Return the [X, Y] coordinate for the center point of the cell that contains the specified text.  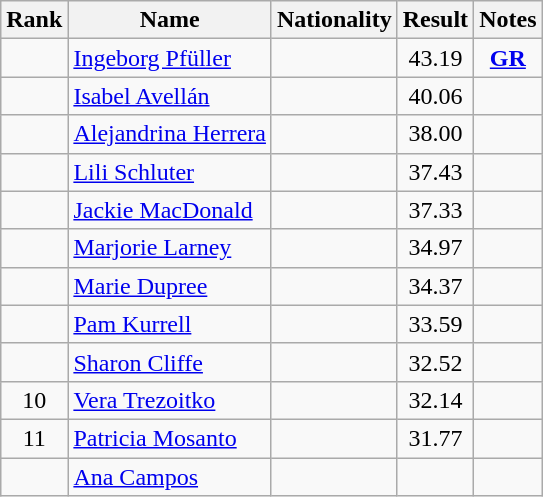
32.14 [435, 400]
34.37 [435, 286]
GR [508, 58]
Lili Schluter [170, 172]
Rank [34, 20]
Nationality [334, 20]
Notes [508, 20]
Patricia Mosanto [170, 438]
Pam Kurrell [170, 324]
33.59 [435, 324]
38.00 [435, 134]
Ingeborg Pfüller [170, 58]
10 [34, 400]
37.33 [435, 210]
Marie Dupree [170, 286]
Isabel Avellán [170, 96]
Alejandrina Herrera [170, 134]
11 [34, 438]
Marjorie Larney [170, 248]
40.06 [435, 96]
Result [435, 20]
Sharon Cliffe [170, 362]
31.77 [435, 438]
34.97 [435, 248]
Jackie MacDonald [170, 210]
43.19 [435, 58]
Name [170, 20]
Vera Trezoitko [170, 400]
Ana Campos [170, 477]
37.43 [435, 172]
32.52 [435, 362]
